Locate the cell with the specified text and output its [X, Y] center coordinate. 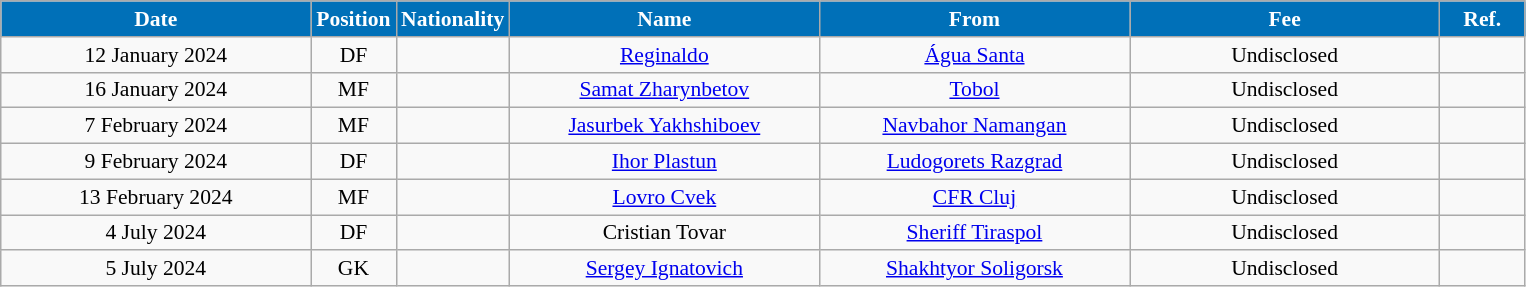
Samat Zharynbetov [664, 90]
7 February 2024 [156, 126]
Jasurbek Yakhshiboev [664, 126]
GK [354, 269]
CFR Cluj [974, 197]
Name [664, 19]
Position [354, 19]
Água Santa [974, 55]
9 February 2024 [156, 162]
Fee [1285, 19]
16 January 2024 [156, 90]
Ref. [1482, 19]
Nationality [452, 19]
Reginaldo [664, 55]
Shakhtyor Soligorsk [974, 269]
Sergey Ignatovich [664, 269]
From [974, 19]
Ihor Plastun [664, 162]
Date [156, 19]
Sheriff Tiraspol [974, 233]
Lovro Cvek [664, 197]
Navbahor Namangan [974, 126]
Cristian Tovar [664, 233]
12 January 2024 [156, 55]
Tobol [974, 90]
13 February 2024 [156, 197]
5 July 2024 [156, 269]
4 July 2024 [156, 233]
Ludogorets Razgrad [974, 162]
